Search for the cell housing the specified text and yield its (x, y) center coordinate. 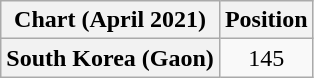
Position (266, 20)
Chart (April 2021) (110, 20)
South Korea (Gaon) (110, 58)
145 (266, 58)
